Extract the [x, y] coordinate from the center of the cell holding the provided text.  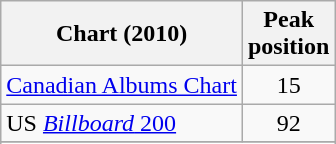
Chart (2010) [122, 34]
15 [288, 85]
92 [288, 123]
Canadian Albums Chart [122, 85]
Peakposition [288, 34]
US Billboard 200 [122, 123]
